Output the (x, y) coordinate of the center of the cell containing the given text.  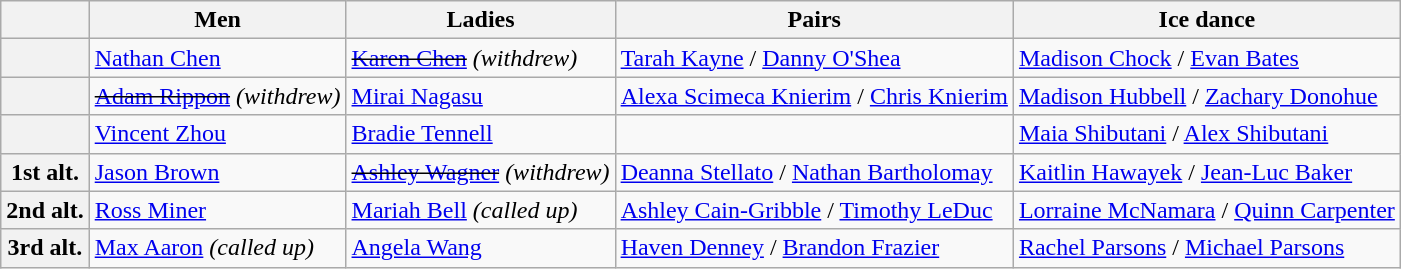
Bradie Tennell (480, 134)
Angela Wang (480, 248)
Ice dance (1206, 20)
3rd alt. (45, 248)
Adam Rippon (withdrew) (218, 96)
2nd alt. (45, 210)
Nathan Chen (218, 58)
Madison Hubbell / Zachary Donohue (1206, 96)
Ashley Wagner (withdrew) (480, 172)
Kaitlin Hawayek / Jean-Luc Baker (1206, 172)
Mirai Nagasu (480, 96)
Maia Shibutani / Alex Shibutani (1206, 134)
Max Aaron (called up) (218, 248)
Mariah Bell (called up) (480, 210)
Men (218, 20)
Lorraine McNamara / Quinn Carpenter (1206, 210)
Jason Brown (218, 172)
Vincent Zhou (218, 134)
Ross Miner (218, 210)
Tarah Kayne / Danny O'Shea (814, 58)
Pairs (814, 20)
Deanna Stellato / Nathan Bartholomay (814, 172)
Madison Chock / Evan Bates (1206, 58)
1st alt. (45, 172)
Alexa Scimeca Knierim / Chris Knierim (814, 96)
Haven Denney / Brandon Frazier (814, 248)
Rachel Parsons / Michael Parsons (1206, 248)
Ladies (480, 20)
Ashley Cain-Gribble / Timothy LeDuc (814, 210)
Karen Chen (withdrew) (480, 58)
